From the cell containing the given text, extract its center point as [x, y] coordinate. 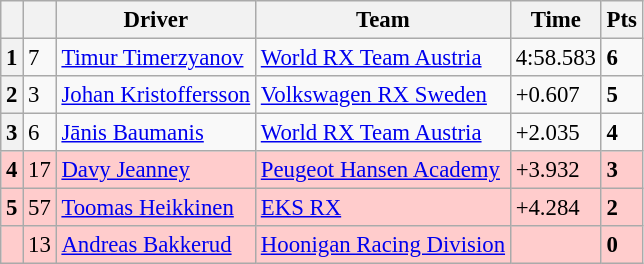
Timur Timerzyanov [156, 58]
+2.035 [556, 133]
57 [40, 208]
0 [622, 245]
Davy Jeanney [156, 170]
Pts [622, 20]
Driver [156, 20]
17 [40, 170]
Volkswagen RX Sweden [382, 95]
Jānis Baumanis [156, 133]
Time [556, 20]
+3.932 [556, 170]
Johan Kristoffersson [156, 95]
Toomas Heikkinen [156, 208]
Andreas Bakkerud [156, 245]
Team [382, 20]
13 [40, 245]
Hoonigan Racing Division [382, 245]
7 [40, 58]
EKS RX [382, 208]
1 [12, 58]
Peugeot Hansen Academy [382, 170]
+4.284 [556, 208]
4:58.583 [556, 58]
+0.607 [556, 95]
